Determine the (X, Y) coordinate at the center of the cell enclosing the given text.  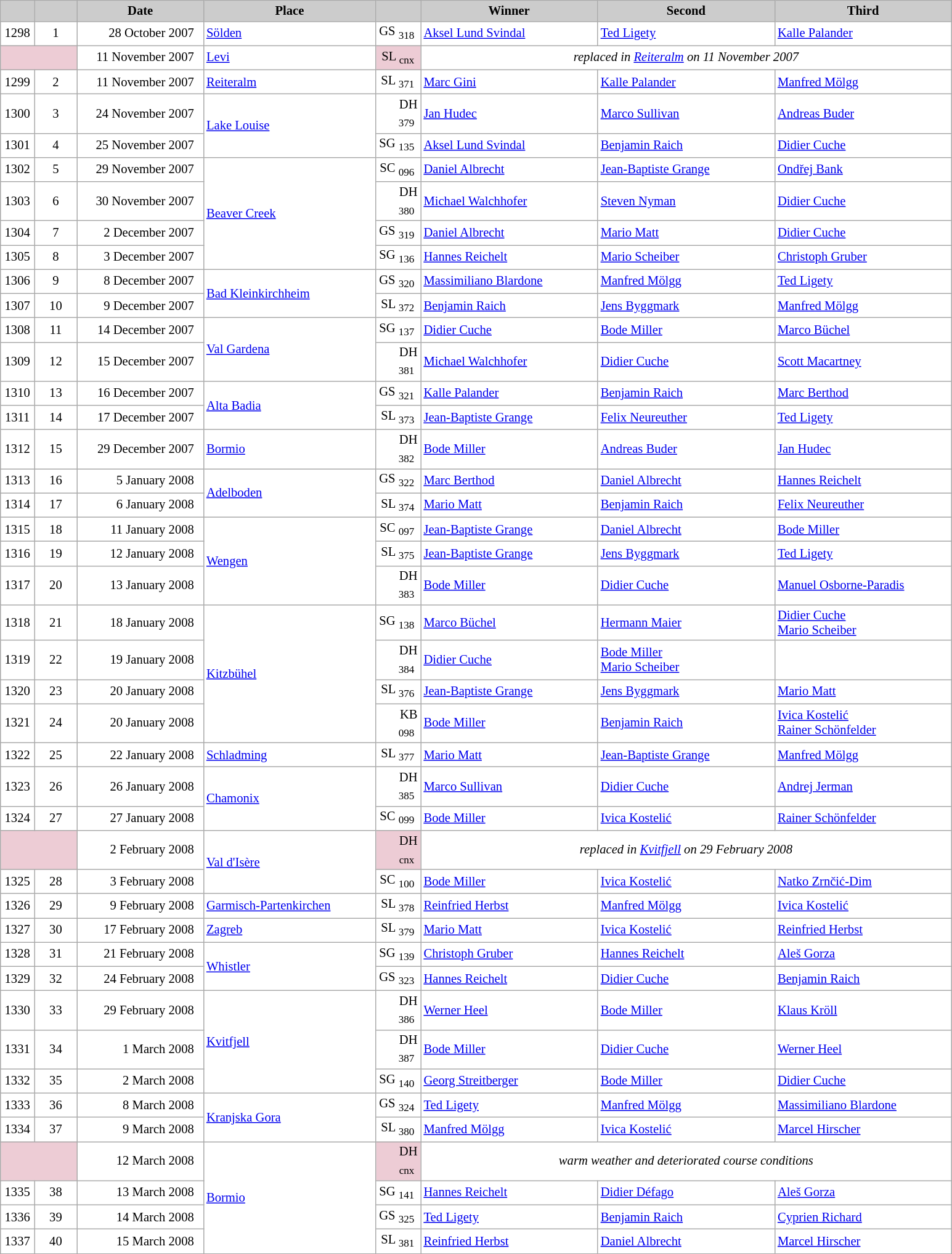
11 (56, 329)
1320 (17, 691)
27 (56, 818)
SL 372 (398, 306)
28 (56, 881)
Andrej Jerman (863, 786)
9 (56, 281)
DH 383 (398, 585)
Bad Kleinkirchheim (290, 293)
Place (290, 10)
Didier Défago (686, 1193)
1313 (17, 481)
Garmisch-Partenkirchen (290, 906)
DH 384 (398, 659)
38 (56, 1193)
14 (56, 418)
1306 (17, 281)
1312 (17, 449)
SC 097 (398, 529)
32 (56, 979)
SL 381 (398, 1241)
Second (686, 10)
SL 373 (398, 418)
warm weather and deteriorated course conditions (686, 1161)
34 (56, 1049)
Levi (290, 58)
SL 374 (398, 505)
SG 136 (398, 256)
25 (56, 754)
7 (56, 233)
13 (56, 393)
12 (56, 361)
Sölden (290, 33)
1336 (17, 1216)
Marc Gini (509, 81)
SL 380 (398, 1129)
Kvitfjell (290, 1041)
KB 098 (398, 723)
SG 140 (398, 1081)
GS 325 (398, 1216)
29 (56, 906)
Steven Nyman (686, 201)
1299 (17, 81)
Zagreb (290, 929)
1329 (17, 979)
1318 (17, 622)
Adelboden (290, 493)
1302 (17, 169)
Ondřej Bank (863, 169)
Wengen (290, 561)
17 (56, 505)
16 (56, 481)
SL 377 (398, 754)
Chamonix (290, 799)
DH 379 (398, 113)
1332 (17, 1081)
12 March 2008 (140, 1161)
SC 096 (398, 169)
6 January 2008 (140, 505)
2 (56, 81)
GS 322 (398, 481)
24 February 2008 (140, 979)
Kranjska Gora (290, 1118)
replaced in Reiteralm on 11 November 2007 (686, 58)
Georg Streitberger (509, 1081)
GS 318 (398, 33)
Date (140, 10)
1304 (17, 233)
35 (56, 1081)
24 (56, 723)
17 February 2008 (140, 929)
26 January 2008 (140, 786)
40 (56, 1241)
1323 (17, 786)
19 January 2008 (140, 659)
3 December 2007 (140, 256)
1307 (17, 306)
9 December 2007 (140, 306)
DH 380 (398, 201)
DH 387 (398, 1049)
GS 323 (398, 979)
SG 141 (398, 1193)
SG 139 (398, 954)
Manuel Osborne-Paradis (863, 585)
15 March 2008 (140, 1241)
Schladming (290, 754)
1333 (17, 1105)
1309 (17, 361)
8 (56, 256)
1330 (17, 1009)
1326 (17, 906)
21 February 2008 (140, 954)
Lake Louise (290, 126)
Didier Cuche Mario Scheiber (863, 622)
17 December 2007 (140, 418)
1325 (17, 881)
GS 320 (398, 281)
1 (56, 33)
15 December 2007 (140, 361)
Whistler (290, 966)
36 (56, 1105)
1311 (17, 418)
DH 386 (398, 1009)
DH 382 (398, 449)
GS 319 (398, 233)
6 (56, 201)
19 (56, 553)
15 (56, 449)
5 (56, 169)
1314 (17, 505)
18 (56, 529)
1321 (17, 723)
Mario Scheiber (686, 256)
39 (56, 1216)
3 February 2008 (140, 881)
1327 (17, 929)
1315 (17, 529)
14 December 2007 (140, 329)
1308 (17, 329)
20 (56, 585)
10 (56, 306)
21 (56, 622)
9 February 2008 (140, 906)
Cyprien Richard (863, 1216)
SL cnx (398, 58)
11 January 2008 (140, 529)
1305 (17, 256)
Natko Zrnčić-Dim (863, 881)
Rainer Schönfelder (863, 818)
1303 (17, 201)
1317 (17, 585)
31 (56, 954)
1328 (17, 954)
GS 321 (398, 393)
1331 (17, 1049)
1310 (17, 393)
Klaus Kröll (863, 1009)
28 October 2007 (140, 33)
1300 (17, 113)
SL 378 (398, 906)
SL 379 (398, 929)
2 February 2008 (140, 849)
29 December 2007 (140, 449)
SG 138 (398, 622)
4 (56, 145)
9 March 2008 (140, 1129)
1324 (17, 818)
SG 135 (398, 145)
1316 (17, 553)
SC 099 (398, 818)
13 March 2008 (140, 1193)
Kitzbühel (290, 674)
Winner (509, 10)
13 January 2008 (140, 585)
DH 381 (398, 361)
Val Gardena (290, 349)
Alta Badia (290, 405)
Hermann Maier (686, 622)
2 March 2008 (140, 1081)
8 March 2008 (140, 1105)
SG 137 (398, 329)
27 January 2008 (140, 818)
replaced in Kvitfjell on 29 February 2008 (686, 849)
Bode Miller Mario Scheiber (686, 659)
2 December 2007 (140, 233)
22 January 2008 (140, 754)
Val d'Isère (290, 861)
26 (56, 786)
30 (56, 929)
1 March 2008 (140, 1049)
1335 (17, 1193)
1301 (17, 145)
29 November 2007 (140, 169)
5 January 2008 (140, 481)
14 March 2008 (140, 1216)
GS 324 (398, 1105)
25 November 2007 (140, 145)
22 (56, 659)
Third (863, 10)
Scott Macartney (863, 361)
8 December 2007 (140, 281)
Ivica Kostelić Rainer Schönfelder (863, 723)
12 January 2008 (140, 553)
SL 376 (398, 691)
18 January 2008 (140, 622)
30 November 2007 (140, 201)
1337 (17, 1241)
24 November 2007 (140, 113)
37 (56, 1129)
1319 (17, 659)
29 February 2008 (140, 1009)
SL 371 (398, 81)
3 (56, 113)
23 (56, 691)
DH 385 (398, 786)
16 December 2007 (140, 393)
Reiteralm (290, 81)
1322 (17, 754)
Beaver Creek (290, 213)
1298 (17, 33)
33 (56, 1009)
SC 100 (398, 881)
SL 375 (398, 553)
1334 (17, 1129)
